Identify which cell holds the provided text, then report its [X, Y] central coordinate. 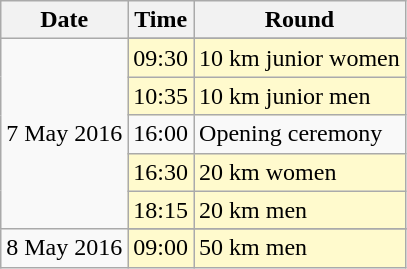
16:30 [161, 172]
Time [161, 20]
10 km junior men [300, 96]
Opening ceremony [300, 134]
16:00 [161, 134]
09:30 [161, 58]
Round [300, 20]
20 km women [300, 172]
18:15 [161, 210]
20 km men [300, 210]
50 km men [300, 248]
7 May 2016 [64, 134]
8 May 2016 [64, 248]
Date [64, 20]
09:00 [161, 248]
10:35 [161, 96]
10 km junior women [300, 58]
